From the cell containing the given text, extract its center point as (x, y) coordinate. 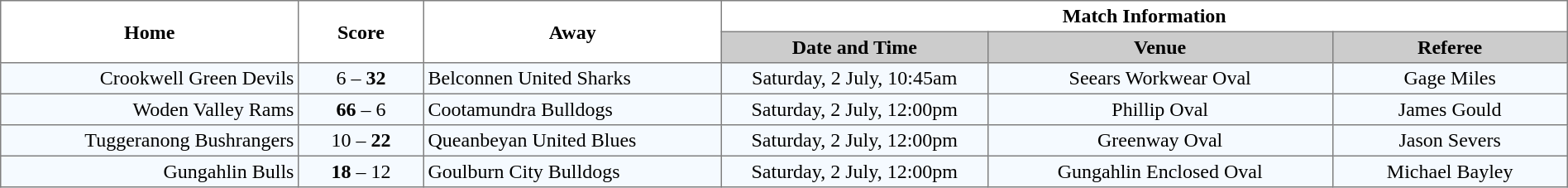
6 – 32 (361, 79)
Gungahlin Bulls (150, 171)
Woden Valley Rams (150, 109)
Date and Time (854, 47)
66 – 6 (361, 109)
Goulburn City Bulldogs (572, 171)
Seears Workwear Oval (1159, 79)
James Gould (1450, 109)
Saturday, 2 July, 10:45am (854, 79)
Phillip Oval (1159, 109)
Crookwell Green Devils (150, 79)
Jason Severs (1450, 141)
18 – 12 (361, 171)
Venue (1159, 47)
Greenway Oval (1159, 141)
Score (361, 31)
Belconnen United Sharks (572, 79)
Match Information (1145, 17)
Away (572, 31)
Queanbeyan United Blues (572, 141)
Michael Bayley (1450, 171)
Referee (1450, 47)
Cootamundra Bulldogs (572, 109)
Home (150, 31)
10 – 22 (361, 141)
Gungahlin Enclosed Oval (1159, 171)
Gage Miles (1450, 79)
Tuggeranong Bushrangers (150, 141)
